Return the [X, Y] coordinate for the center point of the cell that contains the specified text.  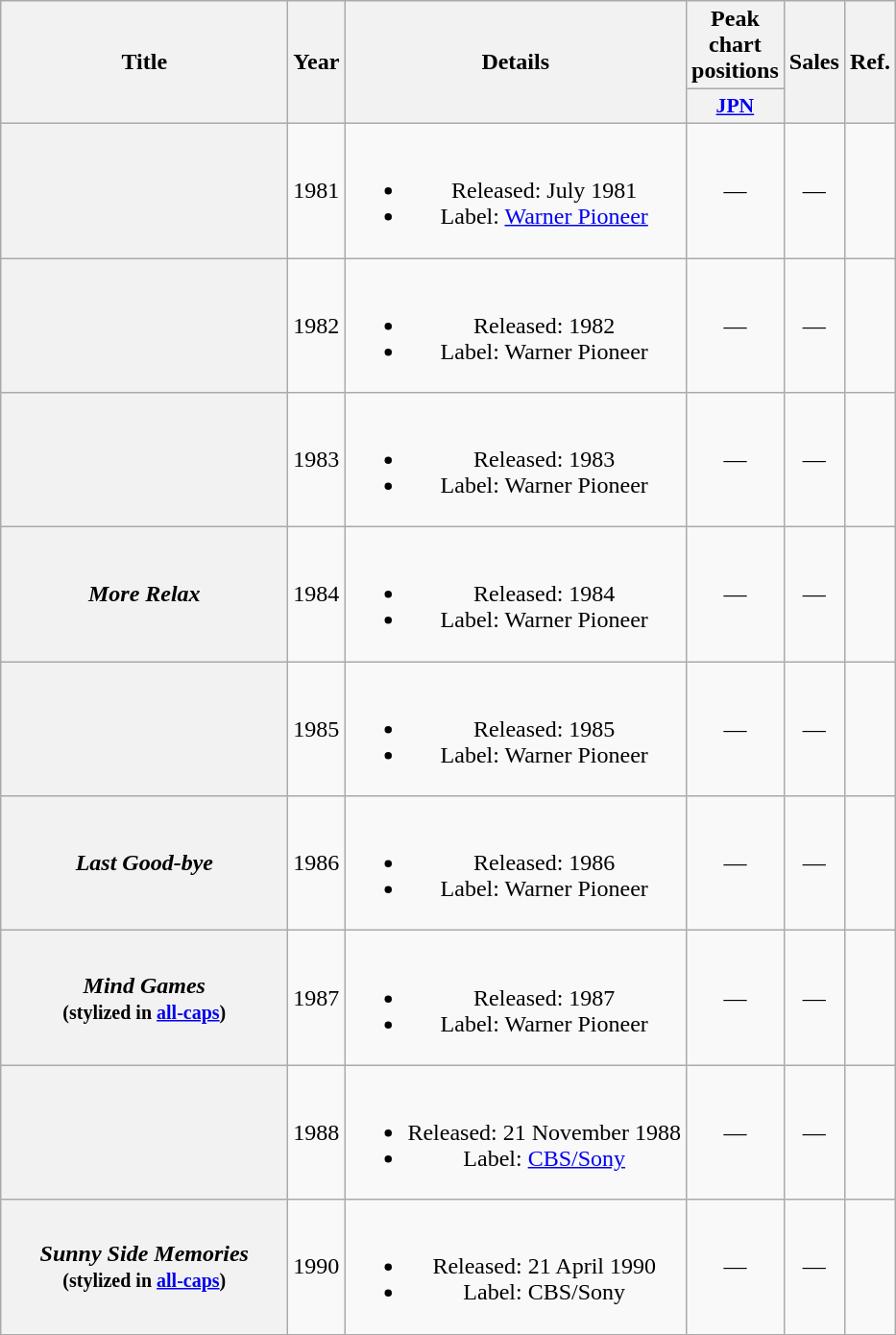
Released: 1984Label: Warner Pioneer [516, 595]
1988 [317, 1132]
Released: 21 November 1988Label: CBS/Sony [516, 1132]
Details [516, 62]
Released: 1983Label: Warner Pioneer [516, 460]
Year [317, 62]
Released: 1987Label: Warner Pioneer [516, 998]
1981 [317, 190]
Last Good-bye [144, 863]
Sunny Side Memories(stylized in all-caps) [144, 1267]
Released: 1986Label: Warner Pioneer [516, 863]
JPN [736, 107]
Released: 1982Label: Warner Pioneer [516, 325]
Peak chart positions [736, 45]
Title [144, 62]
More Relax [144, 595]
Released: 21 April 1990Label: CBS/Sony [516, 1267]
1985 [317, 729]
Sales [814, 62]
Released: July 1981Label: Warner Pioneer [516, 190]
1983 [317, 460]
1986 [317, 863]
1987 [317, 998]
Mind Games(stylized in all-caps) [144, 998]
1982 [317, 325]
Ref. [870, 62]
1990 [317, 1267]
1984 [317, 595]
Released: 1985Label: Warner Pioneer [516, 729]
